Capture the cell that displays the provided text and extract its [x, y] central coordinate. 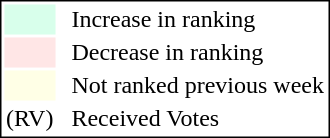
Decrease in ranking [198, 53]
Received Votes [198, 119]
(RV) [29, 119]
Not ranked previous week [198, 85]
Increase in ranking [198, 19]
